Search for the cell housing the specified text and yield its (X, Y) center coordinate. 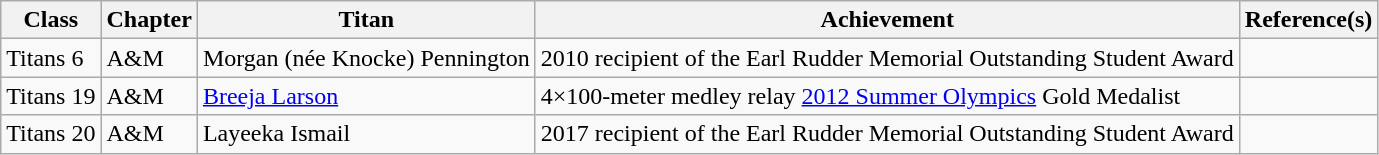
Breeja Larson (366, 96)
Titans 6 (51, 58)
Class (51, 20)
Chapter (149, 20)
Titan (366, 20)
4×100-meter medley relay 2012 Summer Olympics Gold Medalist (887, 96)
Layeeka Ismail (366, 134)
Titans 19 (51, 96)
Reference(s) (1308, 20)
Titans 20 (51, 134)
2010 recipient of the Earl Rudder Memorial Outstanding Student Award (887, 58)
Achievement (887, 20)
Morgan (née Knocke) Pennington (366, 58)
2017 recipient of the Earl Rudder Memorial Outstanding Student Award (887, 134)
